Detect which cell encompasses the target text, then output its [x, y] center coordinate. 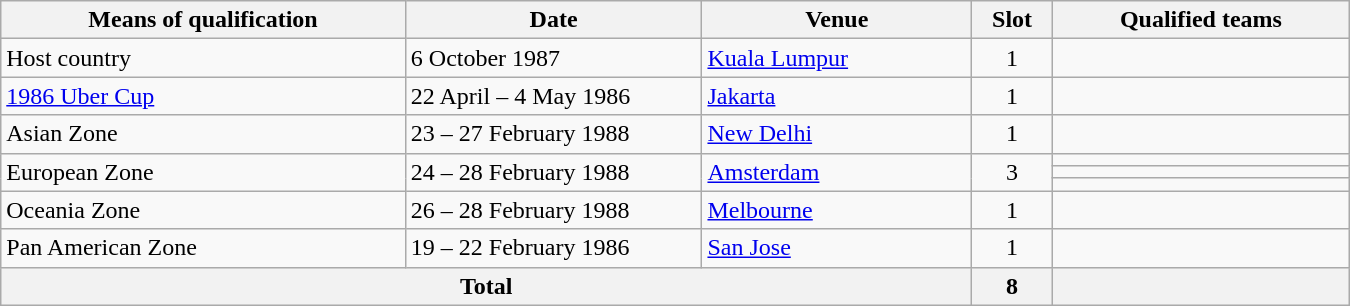
Melbourne [837, 210]
Means of qualification [204, 20]
24 – 28 February 1988 [554, 172]
1986 Uber Cup [204, 96]
6 October 1987 [554, 58]
Qualified teams [1202, 20]
Oceania Zone [204, 210]
Kuala Lumpur [837, 58]
Asian Zone [204, 134]
8 [1012, 286]
San Jose [837, 248]
Host country [204, 58]
19 – 22 February 1986 [554, 248]
Total [486, 286]
New Delhi [837, 134]
Amsterdam [837, 172]
3 [1012, 172]
Venue [837, 20]
Pan American Zone [204, 248]
23 – 27 February 1988 [554, 134]
Jakarta [837, 96]
22 April – 4 May 1986 [554, 96]
Slot [1012, 20]
European Zone [204, 172]
26 – 28 February 1988 [554, 210]
Date [554, 20]
